Extract the [x, y] coordinate from the center of the cell holding the provided text.  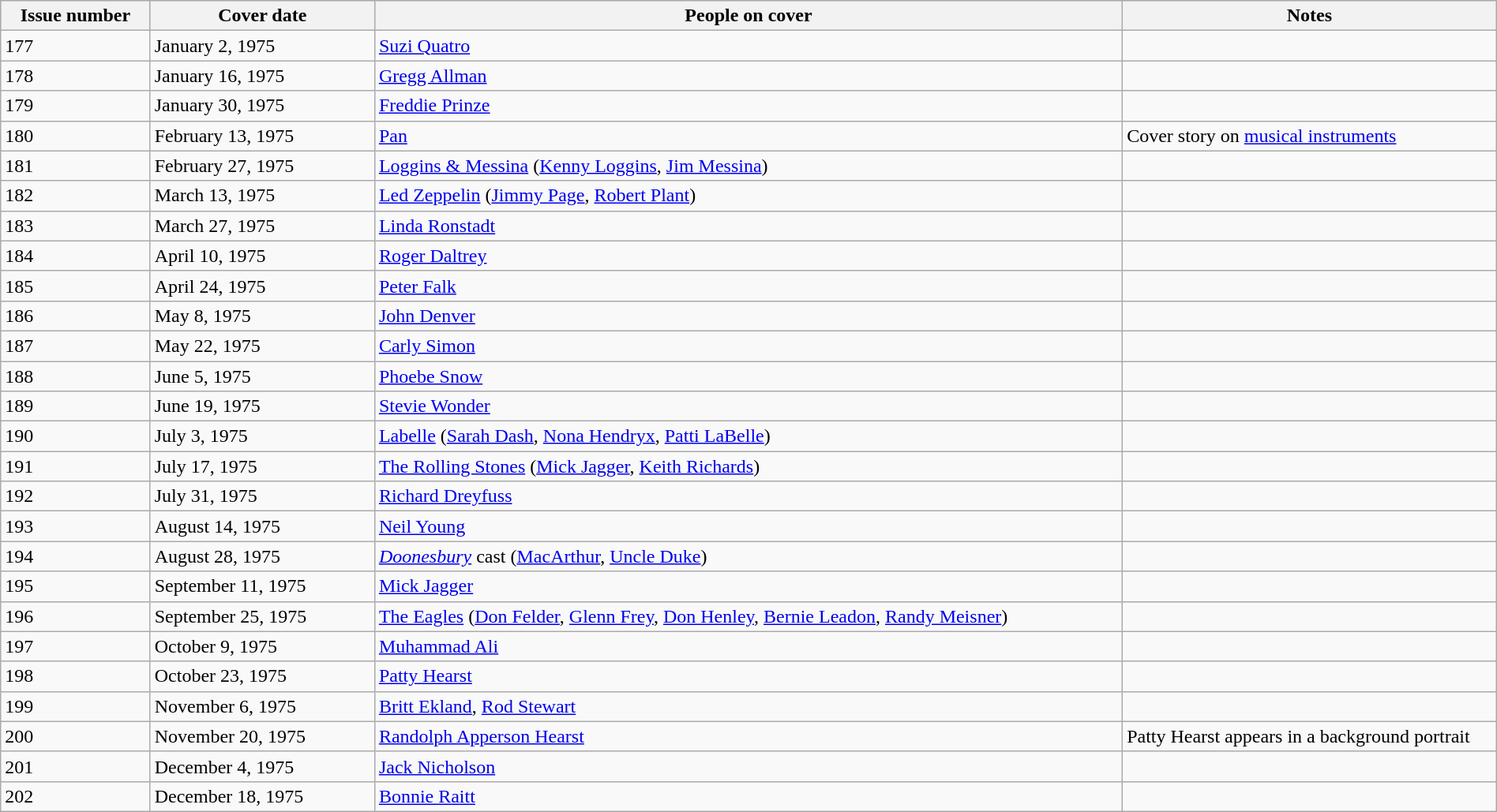
Britt Ekland, Rod Stewart [748, 706]
197 [76, 646]
People on cover [748, 16]
Carly Simon [748, 346]
177 [76, 46]
February 13, 1975 [262, 136]
186 [76, 316]
May 22, 1975 [262, 346]
202 [76, 796]
196 [76, 616]
182 [76, 196]
October 23, 1975 [262, 676]
188 [76, 376]
November 6, 1975 [262, 706]
Randolph Apperson Hearst [748, 736]
Roger Daltrey [748, 256]
September 25, 1975 [262, 616]
181 [76, 166]
Issue number [76, 16]
201 [76, 766]
Led Zeppelin (Jimmy Page, Robert Plant) [748, 196]
Richard Dreyfuss [748, 496]
April 10, 1975 [262, 256]
Pan [748, 136]
194 [76, 556]
199 [76, 706]
September 11, 1975 [262, 586]
February 27, 1975 [262, 166]
Bonnie Raitt [748, 796]
November 20, 1975 [262, 736]
Gregg Allman [748, 76]
Cover date [262, 16]
187 [76, 346]
Neil Young [748, 526]
Freddie Prinze [748, 106]
Jack Nicholson [748, 766]
185 [76, 286]
John Denver [748, 316]
Doonesbury cast (MacArthur, Uncle Duke) [748, 556]
June 19, 1975 [262, 406]
Labelle (Sarah Dash, Nona Hendryx, Patti LaBelle) [748, 436]
January 30, 1975 [262, 106]
October 9, 1975 [262, 646]
July 31, 1975 [262, 496]
193 [76, 526]
178 [76, 76]
August 28, 1975 [262, 556]
March 13, 1975 [262, 196]
Suzi Quatro [748, 46]
Loggins & Messina (Kenny Loggins, Jim Messina) [748, 166]
The Eagles (Don Felder, Glenn Frey, Don Henley, Bernie Leadon, Randy Meisner) [748, 616]
179 [76, 106]
July 17, 1975 [262, 466]
Phoebe Snow [748, 376]
Peter Falk [748, 286]
200 [76, 736]
195 [76, 586]
180 [76, 136]
191 [76, 466]
Cover story on musical instruments [1310, 136]
June 5, 1975 [262, 376]
December 4, 1975 [262, 766]
April 24, 1975 [262, 286]
Linda Ronstadt [748, 226]
Patty Hearst appears in a background portrait [1310, 736]
198 [76, 676]
December 18, 1975 [262, 796]
The Rolling Stones (Mick Jagger, Keith Richards) [748, 466]
183 [76, 226]
August 14, 1975 [262, 526]
Mick Jagger [748, 586]
January 16, 1975 [262, 76]
May 8, 1975 [262, 316]
189 [76, 406]
192 [76, 496]
Patty Hearst [748, 676]
Notes [1310, 16]
Muhammad Ali [748, 646]
March 27, 1975 [262, 226]
184 [76, 256]
January 2, 1975 [262, 46]
July 3, 1975 [262, 436]
Stevie Wonder [748, 406]
190 [76, 436]
